For the text-containing cell, return its midpoint in [X, Y] coordinate format. 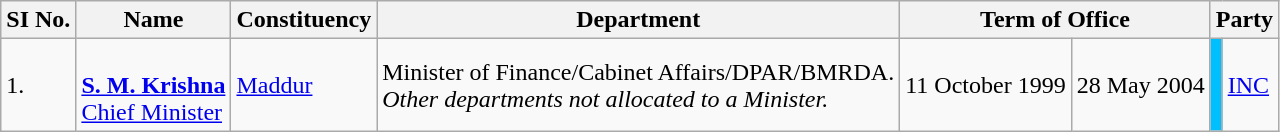
Department [638, 20]
Name [154, 20]
Minister of Finance/Cabinet Affairs/DPAR/BMRDA. Other departments not allocated to a Minister. [638, 85]
28 May 2004 [1140, 85]
Term of Office [1056, 20]
Constituency [304, 20]
11 October 1999 [986, 85]
Maddur [304, 85]
INC [1250, 85]
S. M. KrishnaChief Minister [154, 85]
Party [1244, 20]
1. [38, 85]
SI No. [38, 20]
